For the text-containing cell, return its midpoint in (X, Y) coordinate format. 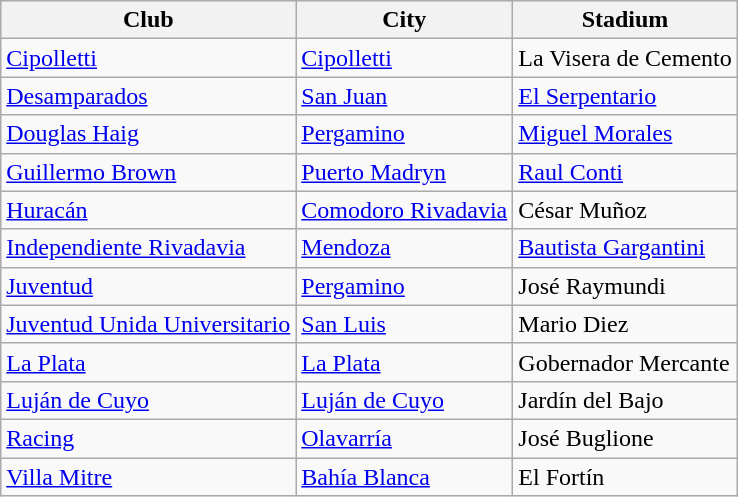
Mendoza (404, 248)
Bahía Blanca (404, 477)
Juventud (148, 286)
Huracán (148, 210)
Gobernador Mercante (625, 362)
José Buglione (625, 438)
San Juan (404, 96)
Puerto Madryn (404, 172)
Independiente Rivadavia (148, 248)
Douglas Haig (148, 134)
Guillermo Brown (148, 172)
San Luis (404, 324)
Juventud Unida Universitario (148, 324)
Jardín del Bajo (625, 400)
Comodoro Rivadavia (404, 210)
El Serpentario (625, 96)
City (404, 20)
El Fortín (625, 477)
Club (148, 20)
José Raymundi (625, 286)
Bautista Gargantini (625, 248)
Desamparados (148, 96)
César Muñoz (625, 210)
Villa Mitre (148, 477)
La Visera de Cemento (625, 58)
Stadium (625, 20)
Raul Conti (625, 172)
Racing (148, 438)
Miguel Morales (625, 134)
Mario Diez (625, 324)
Olavarría (404, 438)
